For the text-containing cell, return its midpoint in [x, y] coordinate format. 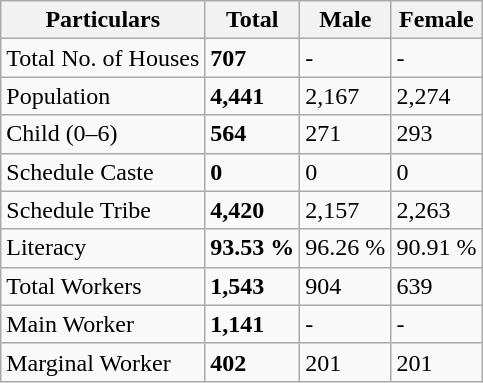
402 [252, 362]
Total [252, 20]
564 [252, 134]
4,420 [252, 210]
Particulars [103, 20]
Schedule Caste [103, 172]
Total No. of Houses [103, 58]
Total Workers [103, 286]
639 [436, 286]
904 [346, 286]
Child (0–6) [103, 134]
Main Worker [103, 324]
90.91 % [436, 248]
2,167 [346, 96]
93.53 % [252, 248]
2,274 [436, 96]
2,157 [346, 210]
2,263 [436, 210]
Female [436, 20]
1,543 [252, 286]
Literacy [103, 248]
271 [346, 134]
Male [346, 20]
4,441 [252, 96]
Schedule Tribe [103, 210]
293 [436, 134]
1,141 [252, 324]
Population [103, 96]
96.26 % [346, 248]
Marginal Worker [103, 362]
707 [252, 58]
